Identify which cell holds the provided text, then report its (X, Y) central coordinate. 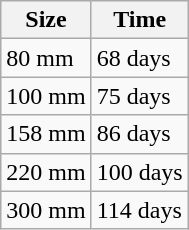
Time (140, 20)
80 mm (46, 58)
220 mm (46, 172)
68 days (140, 58)
300 mm (46, 210)
86 days (140, 134)
100 mm (46, 96)
75 days (140, 96)
100 days (140, 172)
158 mm (46, 134)
Size (46, 20)
114 days (140, 210)
